Pinpoint the cell where the given text exists, returning its [x, y] midpoint coordinate. 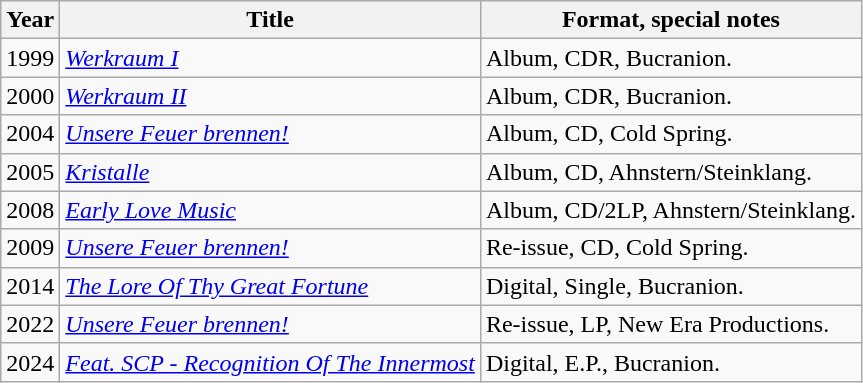
Album, CD, Ahnstern/Steinklang. [670, 172]
1999 [30, 58]
Feat. SCP - Recognition Of The Innermost [270, 362]
2024 [30, 362]
Early Love Music [270, 210]
Title [270, 20]
2000 [30, 96]
2005 [30, 172]
2009 [30, 248]
The Lore Of Thy Great Fortune [270, 286]
Digital, Single, Bucranion. [670, 286]
Re-issue, CD, Cold Spring. [670, 248]
Kristalle [270, 172]
2008 [30, 210]
Album, CD/2LP, Ahnstern/Steinklang. [670, 210]
Digital, E.P., Bucranion. [670, 362]
2022 [30, 324]
Format, special notes [670, 20]
2004 [30, 134]
Album, CD, Cold Spring. [670, 134]
Werkraum II [270, 96]
Werkraum I [270, 58]
2014 [30, 286]
Year [30, 20]
Re-issue, LP, New Era Productions. [670, 324]
